Output the (x, y) coordinate of the center of the cell containing the given text.  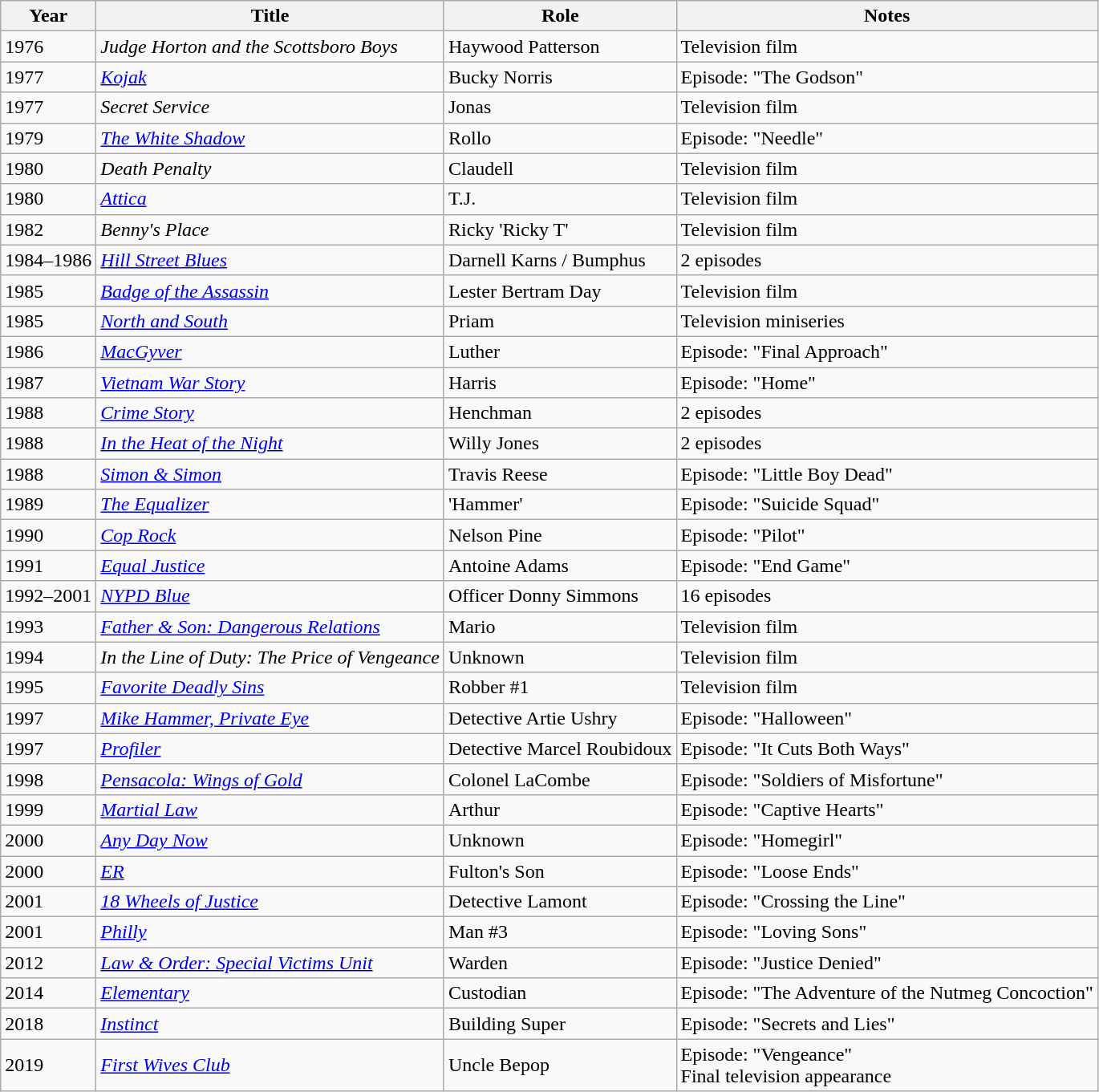
Secret Service (270, 108)
In the Line of Duty: The Price of Vengeance (270, 657)
Role (560, 16)
T.J. (560, 199)
Notes (887, 16)
Episode: "Halloween" (887, 718)
Harris (560, 383)
1976 (48, 47)
Claudell (560, 168)
1984–1986 (48, 260)
Henchman (560, 413)
Episode: "Vengeance"Final television appearance (887, 1066)
Television miniseries (887, 321)
Any Day Now (270, 840)
Episode: "Secrets and Lies" (887, 1024)
1986 (48, 351)
Building Super (560, 1024)
Episode: "Loose Ends" (887, 871)
Episode: "Little Boy Dead" (887, 474)
Detective Artie Ushry (560, 718)
Episode: "Final Approach" (887, 351)
Man #3 (560, 932)
Colonel LaCombe (560, 779)
Cop Rock (270, 535)
Luther (560, 351)
Episode: "It Cuts Both Ways" (887, 749)
Warden (560, 963)
Benny's Place (270, 229)
Willy Jones (560, 444)
The Equalizer (270, 505)
Elementary (270, 993)
Episode: "The Godson" (887, 77)
Episode: "Needle" (887, 138)
Equal Justice (270, 566)
Episode: "Loving Sons" (887, 932)
Martial Law (270, 810)
In the Heat of the Night (270, 444)
Badge of the Assassin (270, 290)
1990 (48, 535)
Antoine Adams (560, 566)
Fulton's Son (560, 871)
Episode: "Captive Hearts" (887, 810)
Death Penalty (270, 168)
Episode: "Suicide Squad" (887, 505)
2012 (48, 963)
Kojak (270, 77)
Episode: "End Game" (887, 566)
1991 (48, 566)
Judge Horton and the Scottsboro Boys (270, 47)
Detective Lamont (560, 902)
1982 (48, 229)
Episode: "Crossing the Line" (887, 902)
Episode: "Justice Denied" (887, 963)
Nelson Pine (560, 535)
Episode: "Homegirl" (887, 840)
1993 (48, 627)
Darnell Karns / Bumphus (560, 260)
Robber #1 (560, 688)
2019 (48, 1066)
1994 (48, 657)
1979 (48, 138)
Travis Reese (560, 474)
Favorite Deadly Sins (270, 688)
Episode: "Pilot" (887, 535)
Simon & Simon (270, 474)
Bucky Norris (560, 77)
North and South (270, 321)
Episode: "The Adventure of the Nutmeg Concoction" (887, 993)
1992–2001 (48, 596)
Priam (560, 321)
Arthur (560, 810)
Philly (270, 932)
1989 (48, 505)
Mario (560, 627)
Crime Story (270, 413)
Attica (270, 199)
Year (48, 16)
'Hammer' (560, 505)
Pensacola: Wings of Gold (270, 779)
Rollo (560, 138)
Instinct (270, 1024)
16 episodes (887, 596)
Custodian (560, 993)
Mike Hammer, Private Eye (270, 718)
Haywood Patterson (560, 47)
First Wives Club (270, 1066)
Officer Donny Simmons (560, 596)
Episode: "Soldiers of Misfortune" (887, 779)
Profiler (270, 749)
2014 (48, 993)
Father & Son: Dangerous Relations (270, 627)
1987 (48, 383)
Detective Marcel Roubidoux (560, 749)
Hill Street Blues (270, 260)
1995 (48, 688)
Episode: "Home" (887, 383)
Title (270, 16)
ER (270, 871)
Jonas (560, 108)
MacGyver (270, 351)
The White Shadow (270, 138)
18 Wheels of Justice (270, 902)
Uncle Bepop (560, 1066)
NYPD Blue (270, 596)
2018 (48, 1024)
Law & Order: Special Victims Unit (270, 963)
1998 (48, 779)
Lester Bertram Day (560, 290)
Vietnam War Story (270, 383)
1999 (48, 810)
Ricky 'Ricky T' (560, 229)
